Find where the given text appears and provide that cell's center as [X, Y] coordinate. 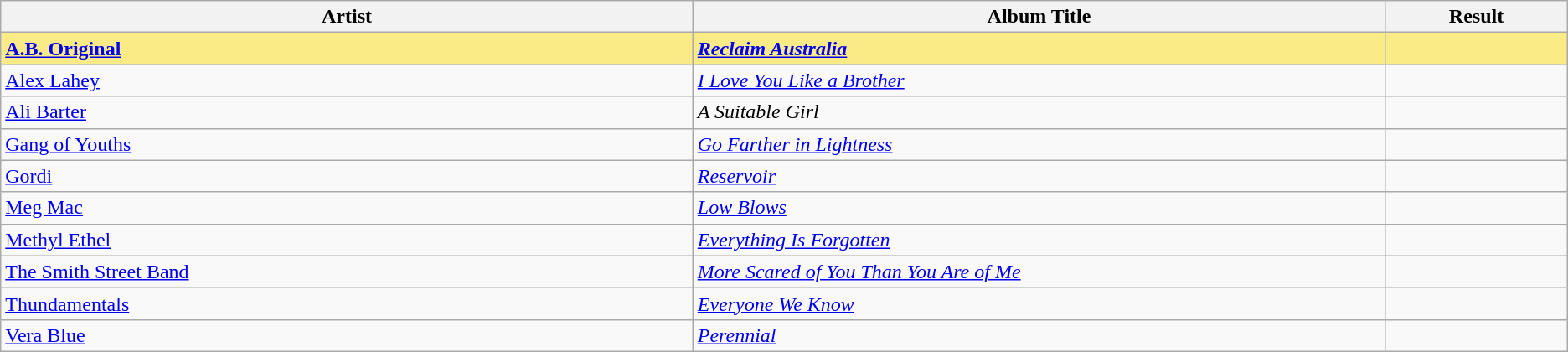
Gang of Youths [347, 144]
Gordi [347, 176]
Ali Barter [347, 112]
Methyl Ethel [347, 240]
The Smith Street Band [347, 272]
Album Title [1039, 17]
Vera Blue [347, 335]
Go Farther in Lightness [1039, 144]
I Love You Like a Brother [1039, 80]
Reservoir [1039, 176]
More Scared of You Than You Are of Me [1039, 272]
Everything Is Forgotten [1039, 240]
Reclaim Australia [1039, 49]
A Suitable Girl [1039, 112]
Thundamentals [347, 303]
Result [1477, 17]
A.B. Original [347, 49]
Artist [347, 17]
Alex Lahey [347, 80]
Meg Mac [347, 208]
Everyone We Know [1039, 303]
Perennial [1039, 335]
Low Blows [1039, 208]
